Search for the cell housing the specified text and yield its [x, y] center coordinate. 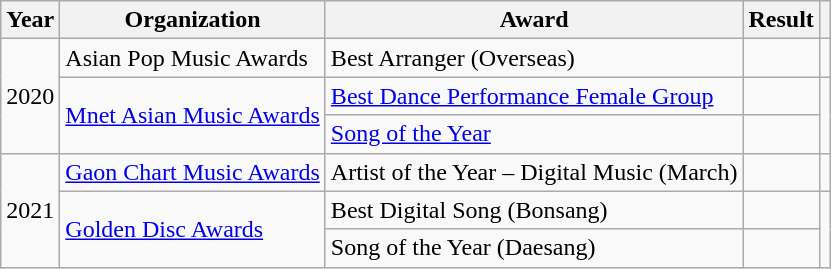
Best Arranger (Overseas) [534, 58]
Organization [193, 20]
Song of the Year (Daesang) [534, 248]
Asian Pop Music Awards [193, 58]
Gaon Chart Music Awards [193, 172]
2021 [30, 210]
Song of the Year [534, 134]
Award [534, 20]
Result [781, 20]
2020 [30, 96]
Golden Disc Awards [193, 229]
Mnet Asian Music Awards [193, 115]
Year [30, 20]
Best Digital Song (Bonsang) [534, 210]
Artist of the Year – Digital Music (March) [534, 172]
Best Dance Performance Female Group [534, 96]
